Capture the cell that displays the provided text and extract its (X, Y) central coordinate. 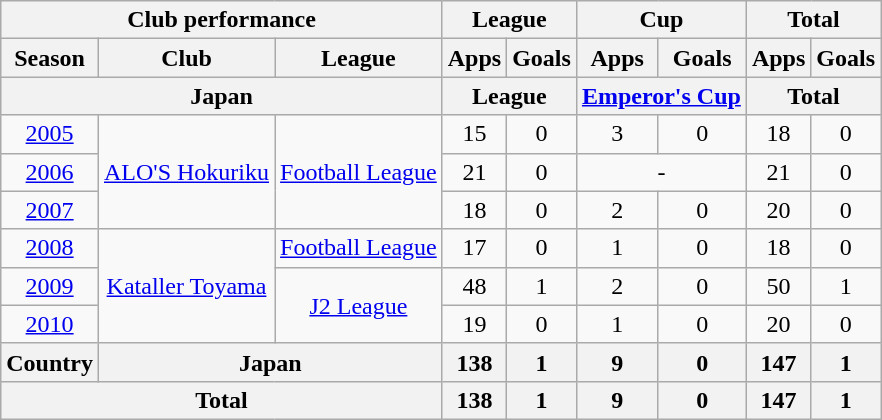
Cup (661, 20)
Club performance (222, 20)
48 (474, 286)
Club (186, 58)
2009 (50, 286)
15 (474, 134)
2007 (50, 210)
17 (474, 248)
2006 (50, 172)
19 (474, 324)
50 (778, 286)
- (661, 172)
Emperor's Cup (661, 96)
2005 (50, 134)
2010 (50, 324)
2008 (50, 248)
J2 League (359, 305)
3 (617, 134)
Kataller Toyama (186, 286)
Country (50, 362)
ALO'S Hokuriku (186, 172)
Season (50, 58)
